Return [X, Y] of the center of cell containing provided text 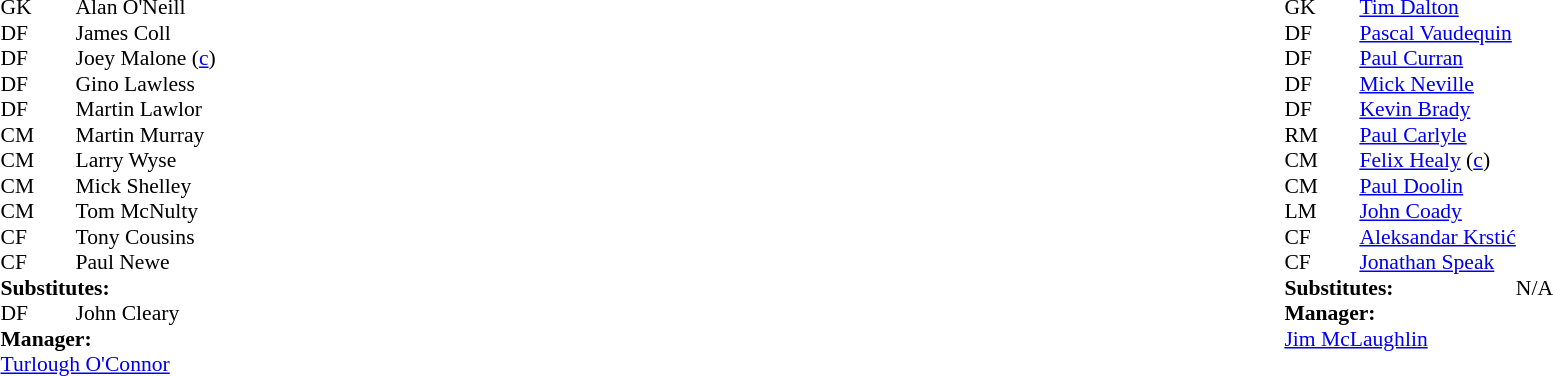
Paul Doolin [1437, 186]
Jim McLaughlin [1400, 339]
John Cleary [146, 313]
Kevin Brady [1437, 109]
Joey Malone (c) [146, 59]
Martin Lawlor [146, 109]
Paul Newe [146, 263]
LM [1303, 211]
James Coll [146, 33]
Pascal Vaudequin [1437, 33]
N/A [1534, 288]
Jonathan Speak [1437, 263]
Tom McNulty [146, 211]
Larry Wyse [146, 161]
John Coady [1437, 211]
Gino Lawless [146, 84]
Paul Carlyle [1437, 135]
Mick Neville [1437, 84]
Paul Curran [1437, 59]
RM [1303, 135]
Aleksandar Krstić [1437, 237]
Martin Murray [146, 135]
Felix Healy (c) [1437, 161]
Mick Shelley [146, 186]
Tony Cousins [146, 237]
